Find where the given text appears and provide that cell's center as (x, y) coordinate. 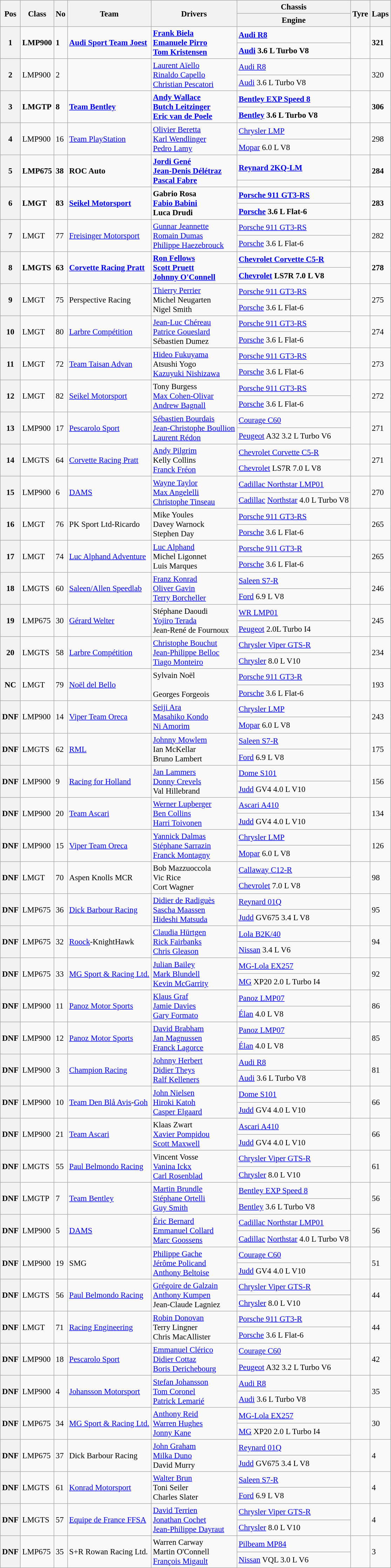
Saleen/Allen Speedlab (109, 589)
76 (61, 524)
ROC Auto (109, 171)
PK Sport Ltd-Ricardo (109, 524)
243 (380, 717)
64 (61, 460)
278 (380, 267)
Johnny Mowlem Ian McKellar Bruno Lambert (194, 749)
13 (11, 428)
S+R Rowan Racing Ltd. (109, 1552)
Laurent Aïello Rinaldo Capello Christian Pescatori (194, 75)
Tyre (360, 13)
Aspen Knolls MCR (109, 878)
Chassis (294, 7)
Franz Konrad Oliver Gavin Terry Borcheller (194, 589)
95 (380, 910)
Luc Alphand Adventure (109, 557)
SMG (109, 1263)
Thierry Perrier Michel Neugarten Nigel Smith (194, 300)
Team Den Blå Avis-Goh (109, 1102)
83 (61, 203)
Class (37, 13)
Roock-KnightHawk (109, 942)
David Terrien Jonathan Cochet Jean-Philippe Dayraut (194, 1520)
Werner Lupberger Ben Collins Harri Toivonen (194, 813)
Stéphane Daoudi Yojiro Terada Jean-René de Fournoux (194, 621)
Didier de Radiguès Sascha Maassen Hideshi Matsuda (194, 910)
NC (11, 685)
Pilbeam MP84 (294, 1544)
36 (61, 910)
63 (61, 267)
Andy Pilgrim Kelly Collins Franck Fréon (194, 460)
Philippe Gache Jérôme Policand Anthony Beltoise (194, 1263)
Lola B2K/40 (294, 934)
273 (380, 364)
283 (380, 203)
79 (61, 685)
WR LMP01 (294, 613)
Stefan Johansson Tom Coronel Patrick Lemarié (194, 1391)
70 (61, 878)
Equipe de France FFSA (109, 1520)
Jean-Luc Chéreau Patrice Goueslard Sébastien Dumez (194, 332)
Konrad Motorsport (109, 1488)
Racing for Holland (109, 781)
Reynard 2KQ-LM (294, 168)
Yannick Dalmas Stéphane Sarrazin Franck Montagny (194, 846)
Engine (294, 20)
Johnny Herbert Didier Theys Ralf Kelleners (194, 1070)
No (61, 13)
Nissan 3.4 L V6 (294, 950)
Andy Wallace Butch Leitzinger Eric van de Poele (194, 107)
282 (380, 236)
306 (380, 107)
75 (61, 300)
320 (380, 75)
Freisinger Motorsport (109, 236)
275 (380, 300)
62 (61, 749)
193 (380, 685)
274 (380, 332)
74 (61, 557)
Ron Fellows Scott Pruett Johnny O'Connell (194, 267)
John Graham Milka Duno David Murry (194, 1455)
Walter Brun Toni Seiler Charles Slater (194, 1488)
Racing Engineering (109, 1327)
Johansson Motorsport (109, 1391)
71 (61, 1327)
Wayne Taylor Max Angelelli Christophe Tinseau (194, 492)
Frank Biela Emanuele Pirro Tom Kristensen (194, 43)
21 (61, 1134)
Mike Youles Davey Warnock Stephen Day (194, 524)
Callaway C12-R (294, 870)
Éric Bernard Emmanuel Collard Marc Goossens (194, 1231)
Jan Lammers Donny Crevels Val Hillebrand (194, 781)
Luc Alphand Michel Ligonnet Luis Marques (194, 557)
Grégoire de Galzain Anthony Kumpen Jean-Claude Lagniez (194, 1295)
Julian Bailey Mark Blundell Kevin McGarrity (194, 974)
33 (61, 974)
272 (380, 396)
92 (380, 974)
Team PlayStation (109, 139)
Noël del Bello (109, 685)
David Brabham Jan Magnussen Franck Lagorce (194, 1038)
81 (380, 1070)
Gunnar Jeannette Romain Dumas Philippe Haezebrouck (194, 236)
Robin Donovan Terry Lingner Chris MacAllister (194, 1327)
270 (380, 492)
John Nielsen Hiroki Katoh Casper Elgaard (194, 1102)
Emmanuel Clérico Didier Cottaz Boris Derichebourg (194, 1359)
RML (109, 749)
Klaus Graf Jamie Davies Gary Formato (194, 1006)
Gérard Welter (109, 621)
126 (380, 846)
Sébastien Bourdais Jean-Christophe Boullion Laurent Rédon (194, 428)
Chevrolet 7.0 L V8 (294, 885)
94 (380, 942)
60 (61, 589)
82 (61, 396)
Audi Sport Team Joest (109, 43)
Vincent Vosse Vanina Ickx Carl Rosenblad (194, 1167)
Team (109, 13)
80 (61, 332)
284 (380, 171)
175 (380, 749)
Bob Mazzuoccola Vic Rice Cort Wagner (194, 878)
156 (380, 781)
Team Taisan Advan (109, 364)
34 (61, 1424)
37 (61, 1455)
57 (61, 1520)
Klaas Zwart Xavier Pompidou Scott Maxwell (194, 1134)
Drivers (194, 13)
42 (380, 1359)
245 (380, 621)
55 (61, 1167)
85 (380, 1038)
Sylvain Noël Georges Forgeois (194, 685)
246 (380, 589)
234 (380, 653)
298 (380, 139)
32 (61, 942)
Laps (380, 13)
Warren Carway Martin O'Connell François Migault (194, 1552)
Perspective Racing (109, 300)
Christophe Bouchut Jean-Philippe Belloc Tiago Monteiro (194, 653)
86 (380, 1006)
321 (380, 43)
77 (61, 236)
98 (380, 878)
38 (61, 171)
Jordi Gené Jean-Denis Délétraz Pascal Fabre (194, 171)
Anthony Reid Warren Hughes Jonny Kane (194, 1424)
Pos (11, 13)
72 (61, 364)
Martin Brundle Stéphane Ortelli Guy Smith (194, 1199)
Peugeot 2.0L Turbo I4 (294, 629)
Gabrio Rosa Fabio Babini Luca Drudi (194, 203)
Champion Racing (109, 1070)
134 (380, 813)
Hideo Fukuyama Atsushi Yogo Kazuyuki Nishizawa (194, 364)
Olivier Beretta Karl Wendlinger Pedro Lamy (194, 139)
Seiji Ara Masahiko Kondo Ni Amorim (194, 717)
Claudia Hürtgen Rick Fairbanks Chris Gleason (194, 942)
58 (61, 653)
Nissan VQL 3.0 L V6 (294, 1560)
Tony Burgess Max Cohen-Olivar Andrew Bagnall (194, 396)
51 (380, 1263)
